Return [X, Y] of the center of cell containing provided text 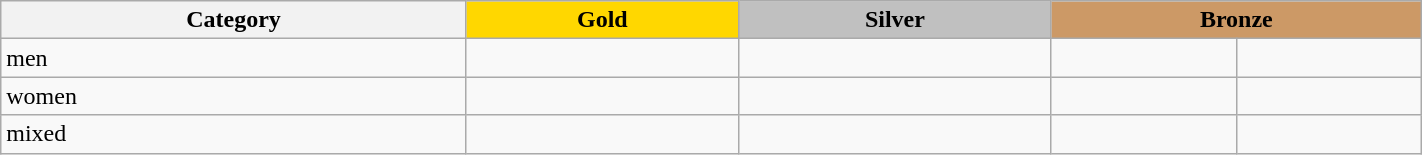
Silver [894, 20]
women [234, 96]
men [234, 58]
mixed [234, 134]
Bronze [1236, 20]
Category [234, 20]
Gold [602, 20]
